Detect which cell encompasses the target text, then output its (x, y) center coordinate. 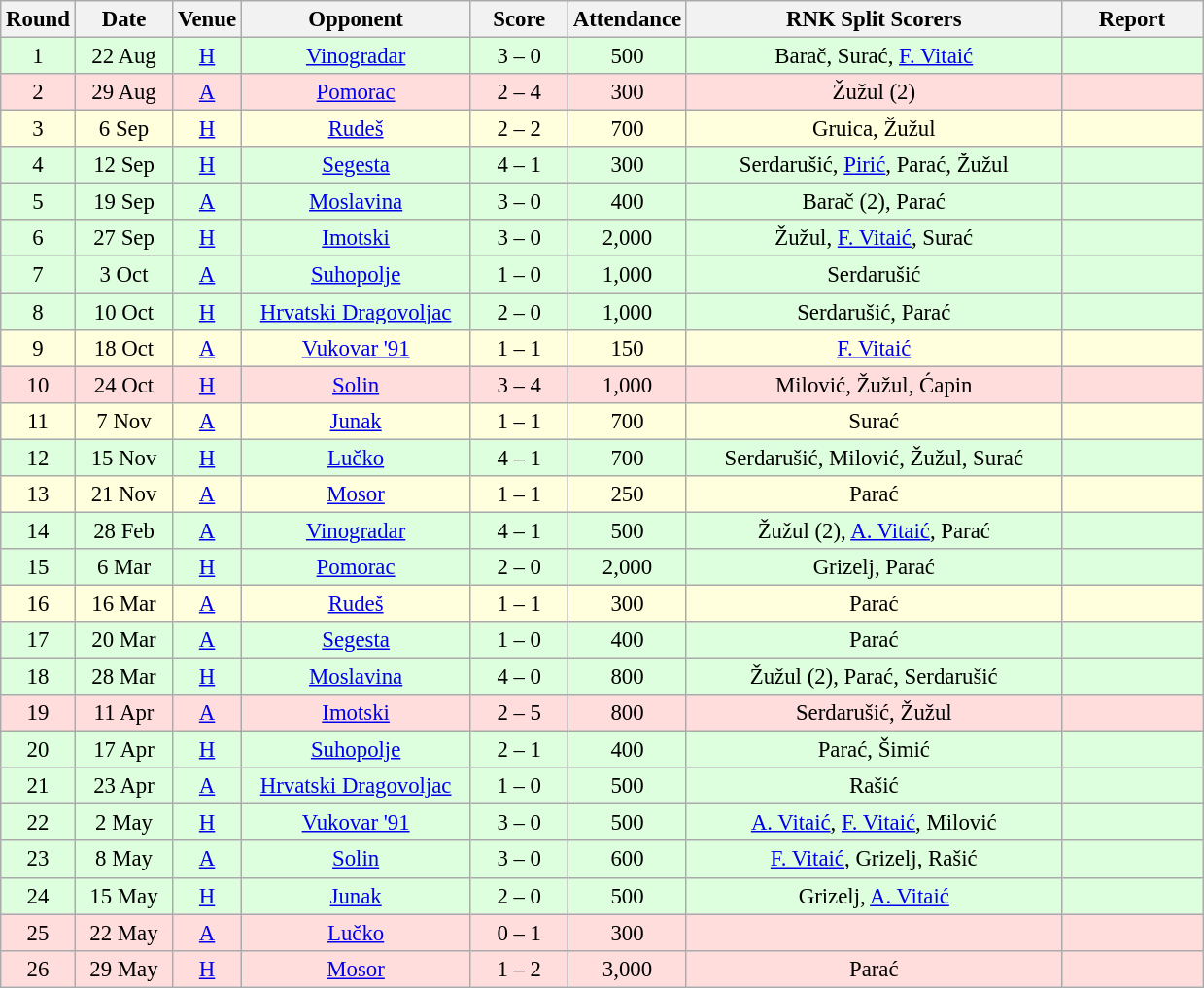
Serdarušić, Žužul (874, 713)
20 Mar (124, 640)
15 (38, 567)
Grizelj, A. Vitaić (874, 896)
11 Apr (124, 713)
19 Sep (124, 202)
1 (38, 56)
12 Sep (124, 165)
0 – 1 (519, 933)
Grizelj, Parać (874, 567)
13 (38, 494)
F. Vitaić (874, 348)
150 (628, 348)
Milović, Žužul, Ćapin (874, 385)
2 May (124, 823)
Gruica, Žužul (874, 129)
23 (38, 860)
17 Apr (124, 750)
18 Oct (124, 348)
Serdarušić, Pirić, Parać, Žužul (874, 165)
Surać (874, 421)
2 – 5 (519, 713)
29 Aug (124, 92)
24 (38, 896)
21 Nov (124, 494)
28 Feb (124, 530)
Serdarušić (874, 275)
Žužul (2), Parać, Serdarušić (874, 677)
6 Mar (124, 567)
6 Sep (124, 129)
23 Apr (124, 786)
22 Aug (124, 56)
Score (519, 19)
15 Nov (124, 458)
Žužul (2), A. Vitaić, Parać (874, 530)
Report (1132, 19)
16 Mar (124, 603)
17 (38, 640)
28 Mar (124, 677)
3 Oct (124, 275)
14 (38, 530)
Venue (208, 19)
4 – 0 (519, 677)
25 (38, 933)
2 – 2 (519, 129)
Žužul (2) (874, 92)
Serdarušić, Parać (874, 312)
19 (38, 713)
600 (628, 860)
15 May (124, 896)
2 – 1 (519, 750)
9 (38, 348)
2 – 4 (519, 92)
Round (38, 19)
F. Vitaić, Grizelj, Rašić (874, 860)
24 Oct (124, 385)
3,000 (628, 969)
8 May (124, 860)
Attendance (628, 19)
2 (38, 92)
11 (38, 421)
21 (38, 786)
Date (124, 19)
12 (38, 458)
4 (38, 165)
Opponent (356, 19)
5 (38, 202)
18 (38, 677)
7 Nov (124, 421)
Parać, Šimić (874, 750)
3 – 4 (519, 385)
29 May (124, 969)
A. Vitaić, F. Vitaić, Milović (874, 823)
Rašić (874, 786)
10 Oct (124, 312)
6 (38, 238)
1 – 2 (519, 969)
Barač (2), Parać (874, 202)
8 (38, 312)
20 (38, 750)
Serdarušić, Milović, Žužul, Surać (874, 458)
Barač, Surać, F. Vitaić (874, 56)
26 (38, 969)
Žužul, F. Vitaić, Surać (874, 238)
RNK Split Scorers (874, 19)
3 (38, 129)
7 (38, 275)
22 May (124, 933)
22 (38, 823)
250 (628, 494)
10 (38, 385)
16 (38, 603)
27 Sep (124, 238)
